Return the [X, Y] coordinate for the center point of the cell that contains the specified text.  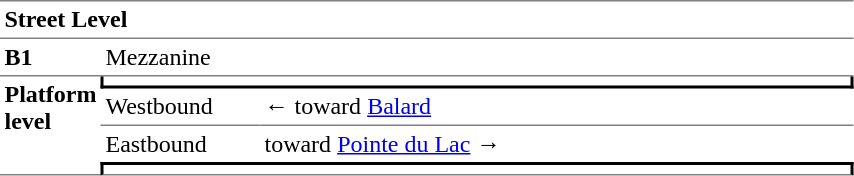
← toward Balard [557, 107]
Street Level [427, 20]
toward Pointe du Lac → [557, 144]
Mezzanine [478, 58]
Eastbound [180, 144]
B1 [50, 58]
Platform level [50, 126]
Westbound [180, 107]
